Return (X, Y) of the center of cell containing provided text 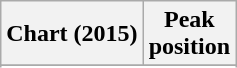
Peak position (189, 34)
Chart (2015) (72, 34)
